Find where the given text appears and provide that cell's center as [X, Y] coordinate. 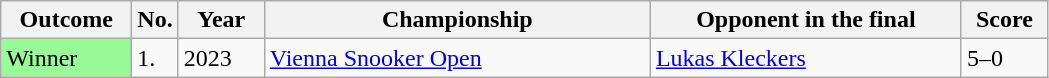
Championship [457, 20]
Lukas Kleckers [806, 58]
No. [155, 20]
5–0 [1004, 58]
Opponent in the final [806, 20]
1. [155, 58]
Score [1004, 20]
2023 [221, 58]
Winner [66, 58]
Vienna Snooker Open [457, 58]
Year [221, 20]
Outcome [66, 20]
